Identify which cell holds the provided text, then report its [x, y] central coordinate. 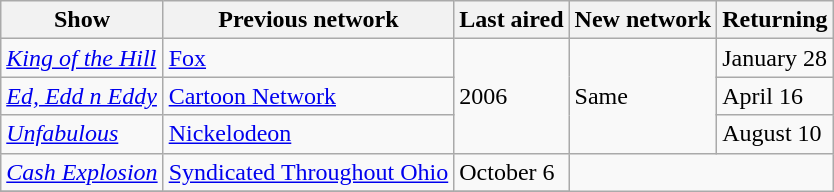
Returning [775, 20]
New network [643, 20]
King of the Hill [82, 58]
Last aired [512, 20]
October 6 [512, 172]
2006 [512, 96]
January 28 [775, 58]
Fox [308, 58]
Same [643, 96]
Syndicated Throughout Ohio [308, 172]
Previous network [308, 20]
Nickelodeon [308, 134]
August 10 [775, 134]
Ed, Edd n Eddy [82, 96]
Cash Explosion [82, 172]
Unfabulous [82, 134]
Cartoon Network [308, 96]
April 16 [775, 96]
Show [82, 20]
